Output the [x, y] coordinate of the center of the cell containing the given text.  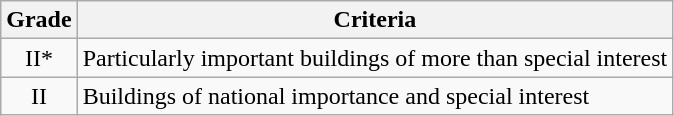
II [39, 96]
II* [39, 58]
Criteria [375, 20]
Buildings of national importance and special interest [375, 96]
Particularly important buildings of more than special interest [375, 58]
Grade [39, 20]
